Search for the cell housing the specified text and yield its (X, Y) center coordinate. 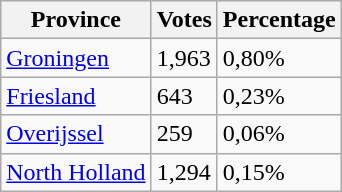
Percentage (279, 20)
1,294 (184, 172)
0,23% (279, 96)
0,80% (279, 58)
259 (184, 134)
Friesland (76, 96)
0,15% (279, 172)
1,963 (184, 58)
643 (184, 96)
North Holland (76, 172)
Votes (184, 20)
Groningen (76, 58)
0,06% (279, 134)
Province (76, 20)
Overijssel (76, 134)
